Pinpoint the cell where the given text exists, returning its [x, y] midpoint coordinate. 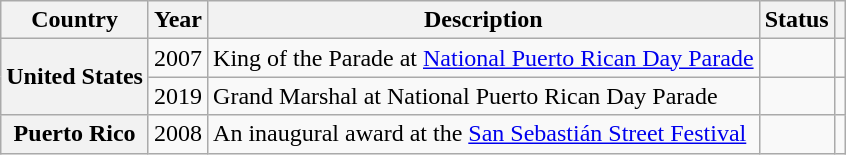
Grand Marshal at National Puerto Rican Day Parade [484, 96]
Status [796, 20]
Description [484, 20]
2008 [178, 134]
Year [178, 20]
United States [75, 77]
Country [75, 20]
An inaugural award at the San Sebastián Street Festival [484, 134]
King of the Parade at National Puerto Rican Day Parade [484, 58]
Puerto Rico [75, 134]
2019 [178, 96]
2007 [178, 58]
